Detect which cell encompasses the target text, then output its [x, y] center coordinate. 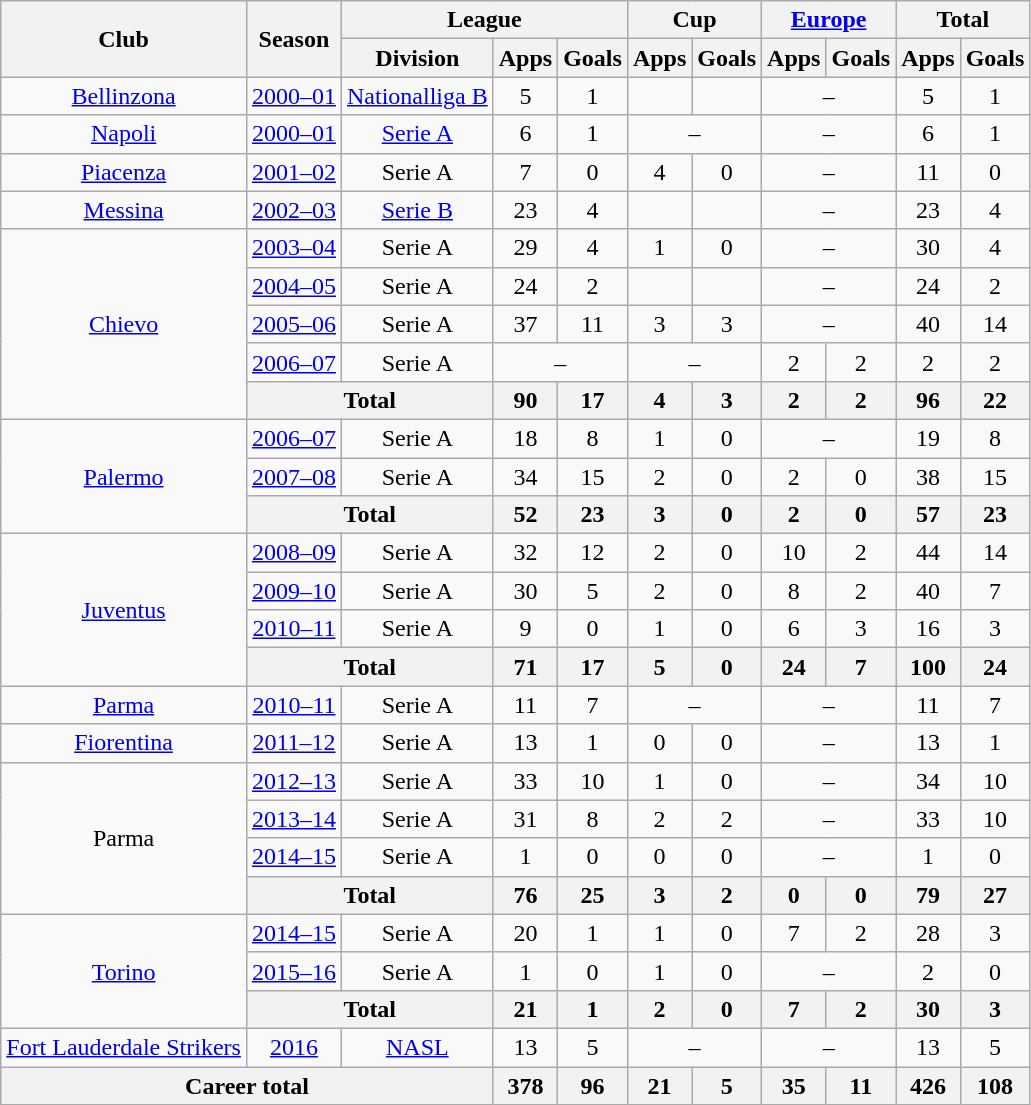
Juventus [124, 610]
Torino [124, 971]
League [484, 20]
Bellinzona [124, 96]
37 [525, 324]
Messina [124, 210]
2003–04 [294, 248]
44 [928, 553]
20 [525, 933]
Season [294, 39]
29 [525, 248]
71 [525, 667]
Piacenza [124, 172]
Fiorentina [124, 743]
76 [525, 895]
79 [928, 895]
Palermo [124, 476]
2004–05 [294, 286]
2002–03 [294, 210]
16 [928, 629]
35 [794, 1085]
22 [995, 400]
2007–08 [294, 477]
2016 [294, 1047]
2009–10 [294, 591]
2015–16 [294, 971]
Serie B [417, 210]
Europe [829, 20]
NASL [417, 1047]
100 [928, 667]
32 [525, 553]
2005–06 [294, 324]
31 [525, 819]
19 [928, 438]
27 [995, 895]
90 [525, 400]
52 [525, 515]
378 [525, 1085]
Cup [694, 20]
9 [525, 629]
28 [928, 933]
Club [124, 39]
108 [995, 1085]
57 [928, 515]
25 [593, 895]
Career total [247, 1085]
Chievo [124, 324]
2008–09 [294, 553]
12 [593, 553]
38 [928, 477]
Fort Lauderdale Strikers [124, 1047]
18 [525, 438]
Napoli [124, 134]
426 [928, 1085]
Nationalliga B [417, 96]
2011–12 [294, 743]
Division [417, 58]
2001–02 [294, 172]
2013–14 [294, 819]
2012–13 [294, 781]
